Return the (X, Y) coordinate for the center point of the cell that contains the specified text.  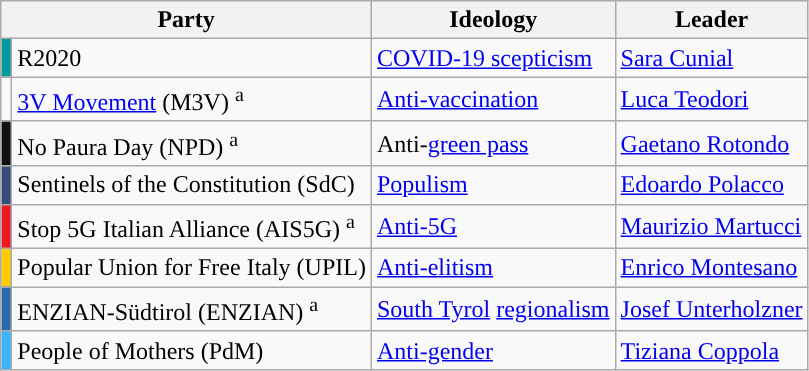
Anti-green pass (493, 144)
3V Movement (M3V) a (192, 100)
Anti-vaccination (493, 100)
Anti-gender (493, 350)
Enrico Montesano (712, 268)
Edoardo Polacco (712, 185)
Stop 5G Italian Alliance (AIS5G) a (192, 226)
COVID-19 scepticism (493, 58)
ENZIAN-Südtirol (ENZIAN) a (192, 310)
Leader (712, 20)
Gaetano Rotondo (712, 144)
Josef Unterholzner (712, 310)
Party (186, 20)
Anti-5G (493, 226)
Sara Cunial (712, 58)
Sentinels of the Constitution (SdC) (192, 185)
Maurizio Martucci (712, 226)
Populism (493, 185)
Anti-elitism (493, 268)
No Paura Day (NPD) a (192, 144)
Popular Union for Free Italy (UPIL) (192, 268)
People of Mothers (PdM) (192, 350)
South Tyrol regionalism (493, 310)
Ideology (493, 20)
Tiziana Coppola (712, 350)
R2020 (192, 58)
Luca Teodori (712, 100)
